Locate the cell with the specified text and output its [x, y] center coordinate. 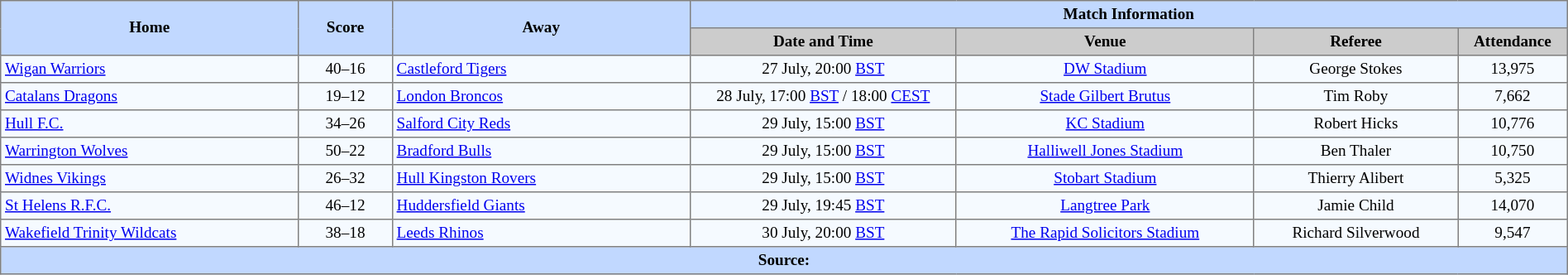
40–16 [346, 70]
26–32 [346, 179]
Venue [1105, 41]
Tim Roby [1355, 96]
50–22 [346, 151]
34–26 [346, 124]
38–18 [346, 234]
Wakefield Trinity Wildcats [150, 234]
29 July, 19:45 BST [823, 205]
46–12 [346, 205]
13,975 [1513, 70]
Robert Hicks [1355, 124]
KC Stadium [1105, 124]
Home [150, 28]
Salford City Reds [541, 124]
Ben Thaler [1355, 151]
Date and Time [823, 41]
Thierry Alibert [1355, 179]
10,776 [1513, 124]
Langtree Park [1105, 205]
Huddersfield Giants [541, 205]
27 July, 20:00 BST [823, 70]
Widnes Vikings [150, 179]
Attendance [1513, 41]
Richard Silverwood [1355, 234]
Score [346, 28]
Catalans Dragons [150, 96]
19–12 [346, 96]
Leeds Rhinos [541, 234]
Castleford Tigers [541, 70]
Bradford Bulls [541, 151]
9,547 [1513, 234]
George Stokes [1355, 70]
14,070 [1513, 205]
Warrington Wolves [150, 151]
Match Information [1128, 15]
The Rapid Solicitors Stadium [1105, 234]
London Broncos [541, 96]
Source: [784, 260]
Stade Gilbert Brutus [1105, 96]
St Helens R.F.C. [150, 205]
Stobart Stadium [1105, 179]
Halliwell Jones Stadium [1105, 151]
10,750 [1513, 151]
Jamie Child [1355, 205]
Away [541, 28]
5,325 [1513, 179]
Hull Kingston Rovers [541, 179]
28 July, 17:00 BST / 18:00 CEST [823, 96]
Hull F.C. [150, 124]
Referee [1355, 41]
30 July, 20:00 BST [823, 234]
7,662 [1513, 96]
Wigan Warriors [150, 70]
DW Stadium [1105, 70]
